Scan for the cell matching the given text and deliver its [X, Y] coordinate at center. 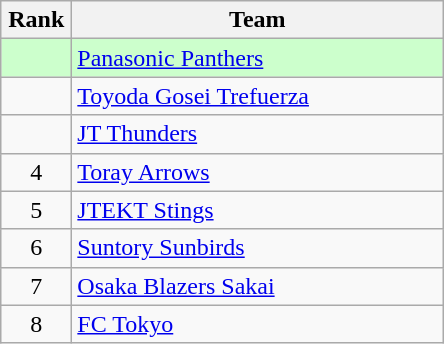
Toray Arrows [258, 172]
5 [36, 210]
Panasonic Panthers [258, 58]
Rank [36, 20]
7 [36, 286]
8 [36, 324]
Osaka Blazers Sakai [258, 286]
JTEKT Stings [258, 210]
Toyoda Gosei Trefuerza [258, 96]
Suntory Sunbirds [258, 248]
FC Tokyo [258, 324]
JT Thunders [258, 134]
6 [36, 248]
Team [258, 20]
4 [36, 172]
